Provide the [X, Y] coordinate of the cell's center where the given text is located.  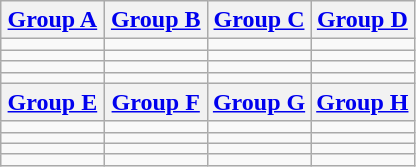
Group E [52, 102]
Group H [362, 102]
Group F [156, 102]
Group A [52, 20]
Group G [258, 102]
Group D [362, 20]
Group B [156, 20]
Group C [258, 20]
